Scan for the cell matching the given text and deliver its [X, Y] coordinate at center. 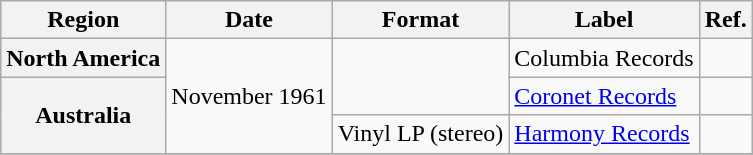
Coronet Records [604, 96]
Region [84, 20]
Label [604, 20]
North America [84, 58]
November 1961 [249, 96]
Format [420, 20]
Date [249, 20]
Harmony Records [604, 134]
Columbia Records [604, 58]
Australia [84, 115]
Ref. [726, 20]
Vinyl LP (stereo) [420, 134]
